Capture the cell that displays the provided text and extract its [x, y] central coordinate. 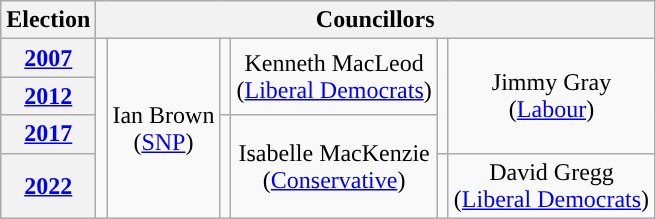
Councillors [376, 20]
Election [48, 20]
Isabelle MacKenzie(Conservative) [334, 166]
Jimmy Gray(Labour) [551, 96]
David Gregg(Liberal Democrats) [551, 186]
2022 [48, 186]
Kenneth MacLeod(Liberal Democrats) [334, 77]
2017 [48, 134]
2007 [48, 58]
Ian Brown(SNP) [164, 128]
2012 [48, 96]
